Return the (X, Y) coordinate for the center point of the cell that contains the specified text.  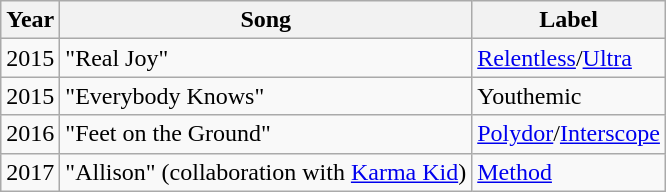
Polydor/Interscope (569, 134)
Youthemic (569, 96)
2016 (30, 134)
2017 (30, 172)
"Everybody Knows" (266, 96)
Label (569, 20)
Method (569, 172)
"Feet on the Ground" (266, 134)
"Allison" (collaboration with Karma Kid) (266, 172)
"Real Joy" (266, 58)
Relentless/Ultra (569, 58)
Year (30, 20)
Song (266, 20)
